Pinpoint the cell where the given text exists, returning its [x, y] midpoint coordinate. 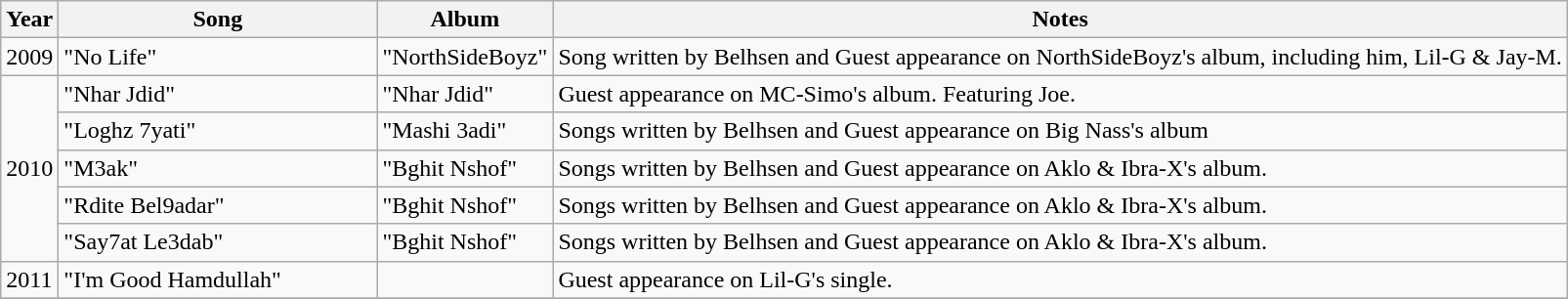
2011 [29, 279]
Guest appearance on Lil-G's single. [1061, 279]
Song [218, 20]
2010 [29, 168]
2009 [29, 57]
Guest appearance on MC-Simo's album. Featuring Joe. [1061, 94]
Album [465, 20]
Year [29, 20]
"Rdite Bel9adar" [218, 205]
"Loghz 7yati" [218, 131]
"No Life" [218, 57]
"NorthSideBoyz" [465, 57]
"Mashi 3adi" [465, 131]
"I'm Good Hamdullah" [218, 279]
Notes [1061, 20]
Songs written by Belhsen and Guest appearance on Big Nass's album [1061, 131]
Song written by Belhsen and Guest appearance on NorthSideBoyz's album, including him, Lil-G & Jay-M. [1061, 57]
"M3ak" [218, 168]
"Say7at Le3dab" [218, 242]
